From the cell containing the given text, extract its center point as [X, Y] coordinate. 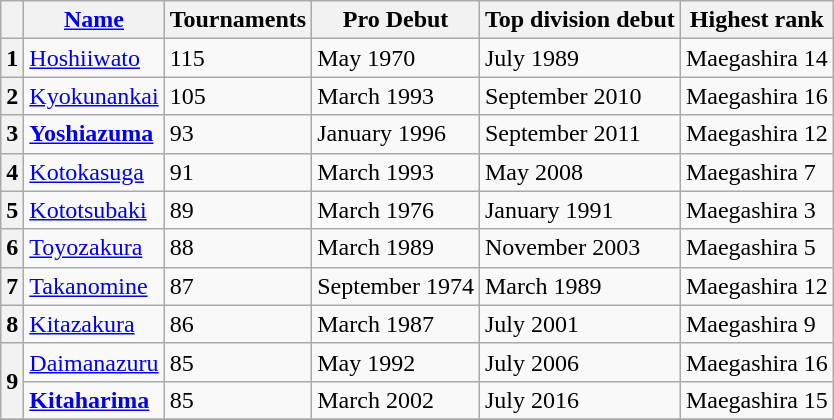
Toyozakura [94, 248]
89 [238, 210]
September 1974 [396, 286]
88 [238, 248]
Kyokunankai [94, 96]
Kitaharima [94, 400]
91 [238, 172]
Kototsubaki [94, 210]
January 1996 [396, 134]
January 1991 [580, 210]
May 1970 [396, 58]
86 [238, 324]
Takanomine [94, 286]
7 [12, 286]
March 2002 [396, 400]
Hoshiiwato [94, 58]
5 [12, 210]
Maegashira 14 [756, 58]
87 [238, 286]
September 2010 [580, 96]
May 1992 [396, 362]
4 [12, 172]
Maegashira 3 [756, 210]
Daimanazuru [94, 362]
Maegashira 7 [756, 172]
Pro Debut [396, 20]
Name [94, 20]
115 [238, 58]
105 [238, 96]
Top division debut [580, 20]
1 [12, 58]
Yoshiazuma [94, 134]
Maegashira 15 [756, 400]
Maegashira 9 [756, 324]
Tournaments [238, 20]
July 1989 [580, 58]
July 2001 [580, 324]
March 1976 [396, 210]
93 [238, 134]
March 1987 [396, 324]
6 [12, 248]
September 2011 [580, 134]
Kitazakura [94, 324]
November 2003 [580, 248]
Highest rank [756, 20]
July 2016 [580, 400]
3 [12, 134]
Kotokasuga [94, 172]
May 2008 [580, 172]
2 [12, 96]
8 [12, 324]
July 2006 [580, 362]
9 [12, 381]
Maegashira 5 [756, 248]
